Extract the (X, Y) coordinate from the center of the cell holding the provided text.  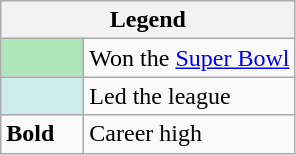
Bold (42, 134)
Led the league (190, 96)
Won the Super Bowl (190, 58)
Legend (148, 20)
Career high (190, 134)
